Return (x, y) of the center of cell containing provided text 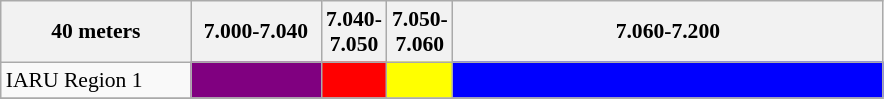
7.000-7.040 (256, 32)
7.040-7.050 (354, 32)
7.050-7.060 (420, 32)
7.060-7.200 (668, 32)
IARU Region 1 (96, 80)
40 meters (96, 32)
